Provide the (X, Y) coordinate of the cell's center where the given text is located.  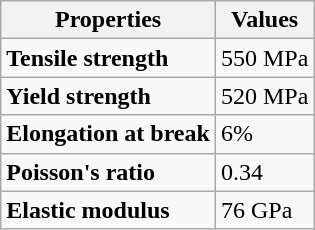
Poisson's ratio (108, 172)
Yield strength (108, 96)
550 MPa (264, 58)
Elongation at break (108, 134)
6% (264, 134)
520 MPa (264, 96)
0.34 (264, 172)
Elastic modulus (108, 210)
76 GPa (264, 210)
Values (264, 20)
Tensile strength (108, 58)
Properties (108, 20)
